Identify which cell holds the provided text, then report its (x, y) central coordinate. 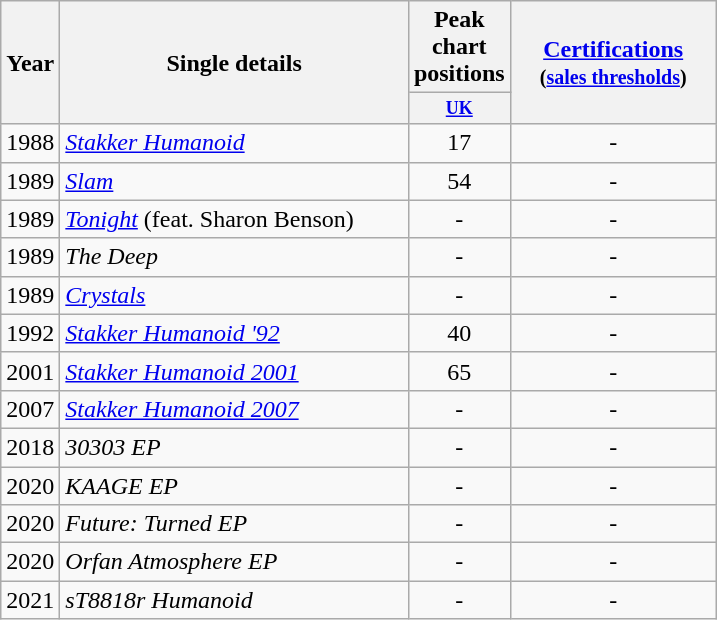
UK (459, 108)
2007 (30, 409)
sT8818r Humanoid (234, 600)
Stakker Humanoid (234, 143)
Crystals (234, 295)
65 (459, 371)
2001 (30, 371)
1992 (30, 333)
2021 (30, 600)
Future: Turned EP (234, 524)
Tonight (feat. Sharon Benson) (234, 219)
Year (30, 62)
Certifications(sales thresholds) (613, 62)
17 (459, 143)
40 (459, 333)
The Deep (234, 257)
54 (459, 181)
Single details (234, 62)
1988 (30, 143)
30303 EP (234, 447)
Slam (234, 181)
KAAGE EP (234, 486)
Stakker Humanoid 2007 (234, 409)
Stakker Humanoid 2001 (234, 371)
2018 (30, 447)
Orfan Atmosphere EP (234, 562)
Peak chart positions (459, 47)
Stakker Humanoid '92 (234, 333)
